Scan for the cell matching the given text and deliver its [x, y] coordinate at center. 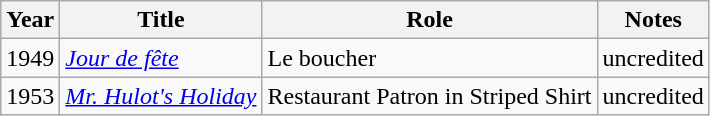
Notes [653, 20]
Role [430, 20]
Title [161, 20]
Le boucher [430, 58]
1953 [30, 96]
Year [30, 20]
Jour de fête [161, 58]
1949 [30, 58]
Restaurant Patron in Striped Shirt [430, 96]
Mr. Hulot's Holiday [161, 96]
